Output the (X, Y) coordinate of the center of the cell containing the given text.  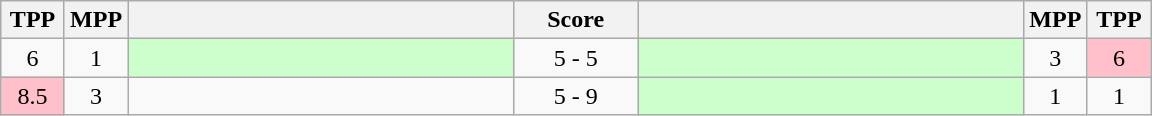
5 - 5 (576, 58)
8.5 (33, 96)
5 - 9 (576, 96)
Score (576, 20)
